Search for the cell housing the specified text and yield its [x, y] center coordinate. 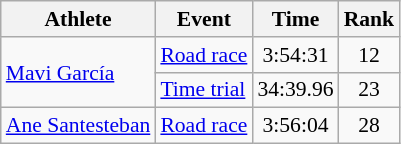
12 [370, 55]
34:39.96 [295, 90]
Time [295, 19]
Athlete [78, 19]
Mavi García [78, 72]
Rank [370, 19]
Time trial [204, 90]
23 [370, 90]
3:56:04 [295, 126]
28 [370, 126]
Ane Santesteban [78, 126]
Event [204, 19]
3:54:31 [295, 55]
